Provide the (X, Y) coordinate of the cell's center where the given text is located.  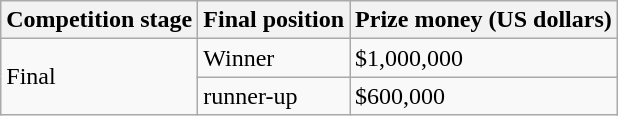
runner-up (274, 96)
Winner (274, 58)
$1,000,000 (484, 58)
$600,000 (484, 96)
Final (100, 77)
Final position (274, 20)
Prize money (US dollars) (484, 20)
Competition stage (100, 20)
